Output the (x, y) coordinate of the center of the cell containing the given text.  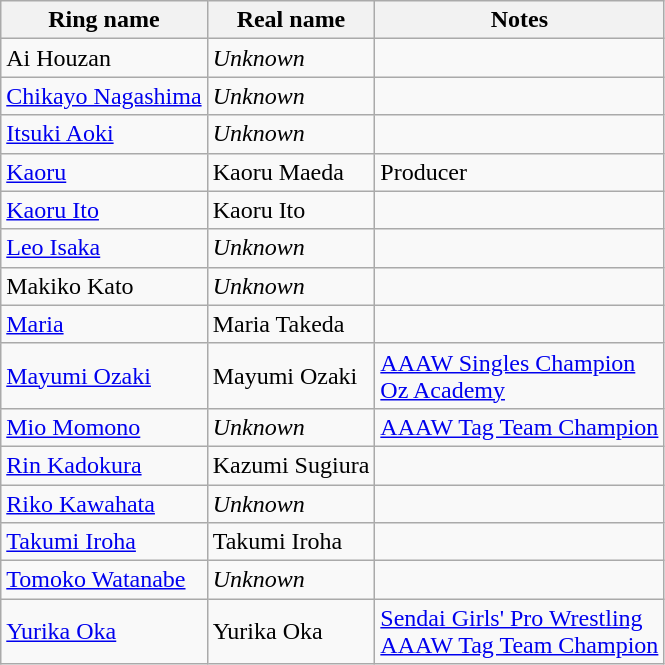
Maria Takeda (291, 324)
Sendai Girls' Pro WrestlingAAAW Tag Team Champion (520, 632)
Itsuki Aoki (104, 134)
Notes (520, 20)
Kaoru Maeda (291, 172)
Tomoko Watanabe (104, 580)
Kaoru (104, 172)
AAAW Singles ChampionOz Academy (520, 376)
Rin Kadokura (104, 465)
Chikayo Nagashima (104, 96)
Mio Momono (104, 427)
Riko Kawahata (104, 503)
AAAW Tag Team Champion (520, 427)
Maria (104, 324)
Ai Houzan (104, 58)
Producer (520, 172)
Makiko Kato (104, 286)
Leo Isaka (104, 248)
Kazumi Sugiura (291, 465)
Real name (291, 20)
Ring name (104, 20)
